Locate the cell with the specified text and output its [X, Y] center coordinate. 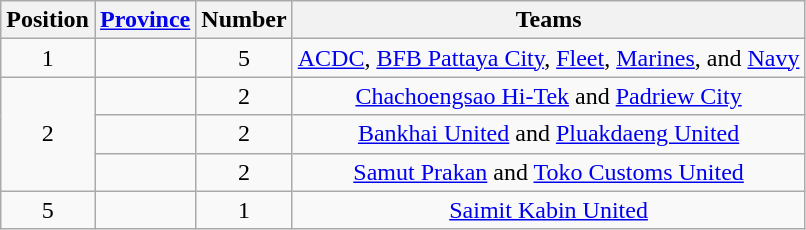
Number [244, 20]
Bankhai United and Pluakdaeng United [548, 134]
Position [48, 20]
Teams [548, 20]
ACDC, BFB Pattaya City, Fleet, Marines, and Navy [548, 58]
Province [144, 20]
Saimit Kabin United [548, 210]
Samut Prakan and Toko Customs United [548, 172]
Chachoengsao Hi-Tek and Padriew City [548, 96]
